Return (X, Y) of the center of cell containing provided text 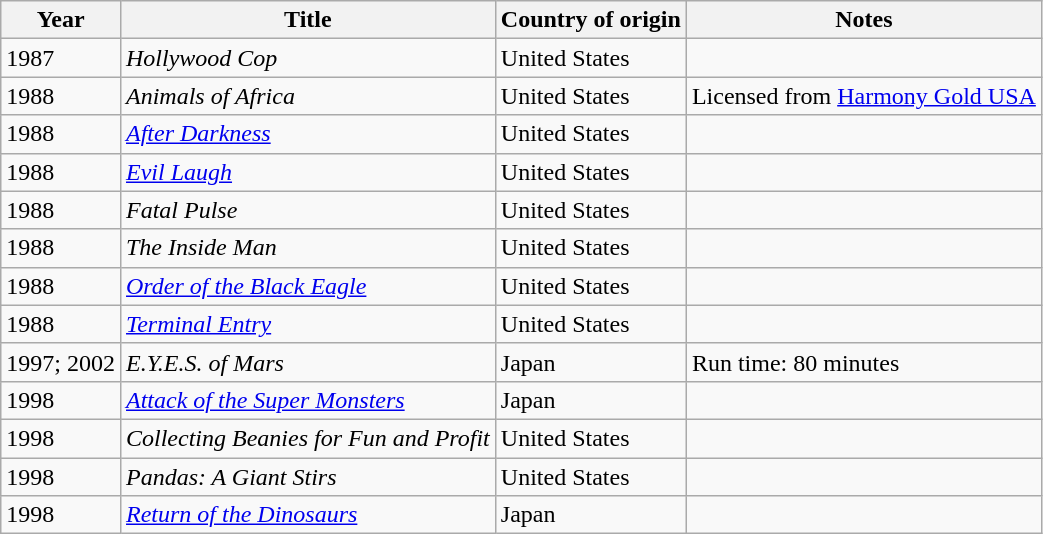
Notes (864, 20)
Run time: 80 minutes (864, 362)
1987 (61, 58)
Return of the Dinosaurs (308, 515)
Hollywood Cop (308, 58)
Country of origin (590, 20)
Evil Laugh (308, 172)
Fatal Pulse (308, 210)
Attack of the Super Monsters (308, 400)
Animals of Africa (308, 96)
The Inside Man (308, 248)
Pandas: A Giant Stirs (308, 477)
Title (308, 20)
After Darkness (308, 134)
Collecting Beanies for Fun and Profit (308, 438)
E.Y.E.S. of Mars (308, 362)
Year (61, 20)
Terminal Entry (308, 324)
1997; 2002 (61, 362)
Order of the Black Eagle (308, 286)
Licensed from Harmony Gold USA (864, 96)
